Find where the given text appears and provide that cell's center as [X, Y] coordinate. 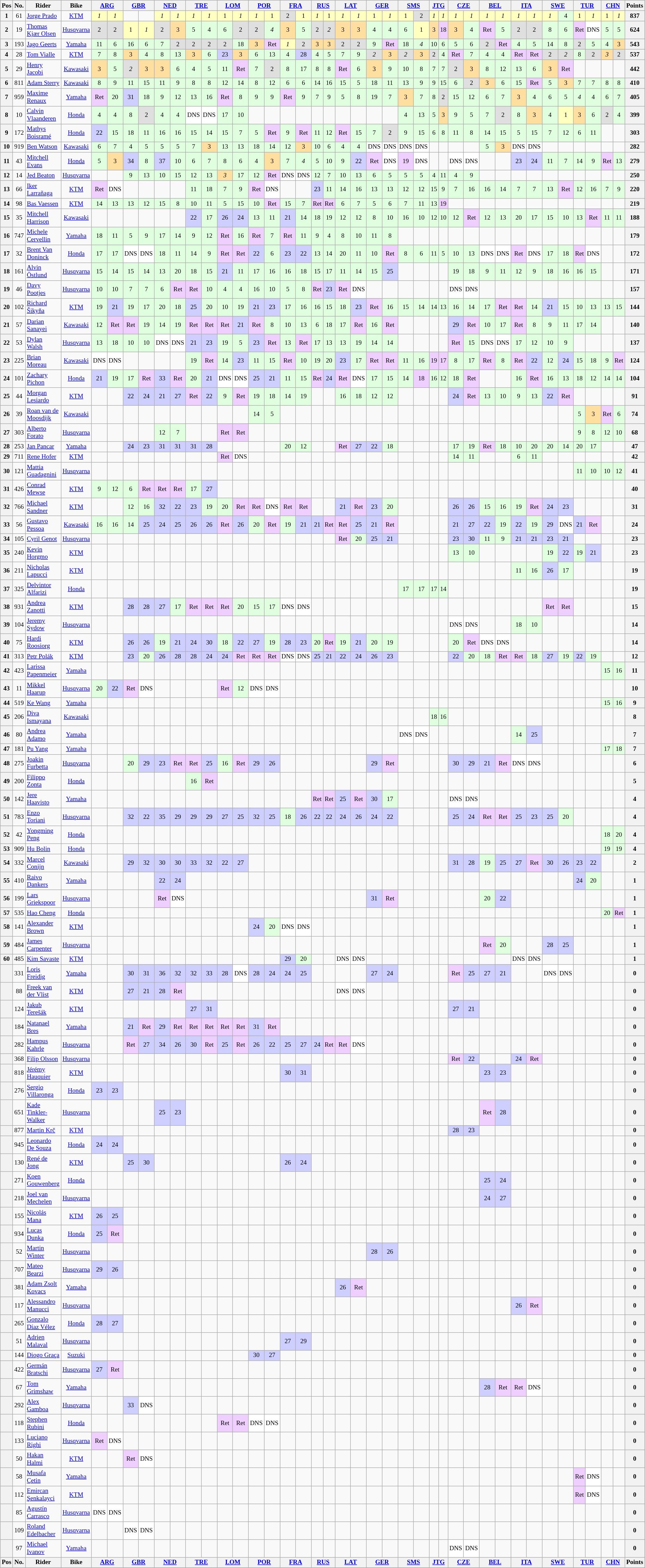
Delvintor Alfarizi [43, 589]
Mitchell Evans [43, 161]
Gustavo Pessoa [43, 525]
Lucas Dunka [43, 1234]
Andrea Zanotti [43, 607]
Adam Zsolt Kovacs [43, 1288]
Emircan Şenkalayci [43, 1495]
88 [19, 991]
423 [19, 671]
199 [19, 899]
Morgan Lesiardo [43, 397]
97 [19, 1548]
Jorge Prado [43, 16]
Diogo Graça [43, 1355]
426 [19, 489]
537 [635, 55]
Adam Sterry [43, 83]
102 [19, 307]
Germán Bratschi [43, 1370]
161 [19, 271]
74 [635, 414]
651 [19, 1113]
181 [19, 749]
Joakin Furbetta [43, 763]
Brian Moreau [43, 361]
Alex Gamboa [43, 1405]
141 [19, 927]
Pu Yang [43, 749]
484 [19, 945]
Jago Geerts [43, 44]
Martin Krč [43, 1131]
766 [19, 507]
Gonzalo Díaz Vélez [43, 1323]
Roan van de Moosdijk [43, 414]
Iker Larrañaga [43, 190]
945 [19, 1145]
Jan Pancar [43, 446]
543 [635, 44]
Marcel Conijn [43, 863]
Mattia Guadagnini [43, 471]
909 [19, 849]
206 [19, 717]
485 [19, 959]
140 [635, 325]
Alberto Forato [43, 432]
218 [19, 1198]
Hakan Halmi [43, 1459]
Mikkel Haarup [43, 689]
Hao Cheng [43, 913]
Yongming Peng [43, 835]
Martin Winter [43, 1252]
250 [635, 175]
Mitchell Harrison [43, 218]
René de Jong [43, 1163]
75 [19, 643]
Michael Sandner [43, 507]
Mathys Boisramé [43, 133]
Ke Wang [43, 703]
959 [19, 97]
133 [19, 1441]
Richard Šikyňa [43, 307]
Kade Tinkler-Walker [43, 1113]
109 [19, 1530]
130 [19, 1163]
Jérémy Hauquier [43, 1073]
519 [19, 703]
98 [19, 204]
66 [19, 190]
Jakub Terešák [43, 1009]
332 [19, 863]
313 [19, 657]
55 [7, 881]
Cyril Genot [43, 539]
240 [19, 553]
Loris Freidig [43, 973]
219 [635, 204]
45 [7, 717]
184 [19, 1027]
707 [19, 1270]
Stephen Rubini [43, 1423]
271 [19, 1180]
Ben Watson [43, 147]
818 [19, 1073]
Larissa Papenmeier [43, 671]
Suzuki [76, 1355]
Alvin Östlund [43, 271]
Alessandro Manucci [43, 1306]
60 [7, 959]
325 [19, 589]
80 [19, 735]
Petr Polák [43, 657]
Kevin Horgmo [43, 553]
Henry Jacobi [43, 69]
Alexander Brown [43, 927]
Michele Cervellin [43, 236]
Diva Ismayana [43, 717]
48 [7, 763]
331 [19, 973]
Bas Vaessen [43, 204]
368 [19, 1059]
Enzo Toriani [43, 817]
Tom Vialle [43, 55]
68 [635, 432]
Mateo Bearzi [43, 1270]
105 [19, 539]
747 [19, 236]
54 [7, 863]
193 [19, 44]
292 [19, 1405]
535 [19, 913]
Lars Griekspoor [43, 899]
Zachary Pichon [43, 379]
188 [635, 218]
Davy Pootjes [43, 289]
442 [635, 69]
225 [19, 361]
Maxime Renaux [43, 97]
171 [635, 271]
49 [7, 781]
Leonardo De Souza [43, 1145]
276 [19, 1091]
Joel van Mechelen [43, 1198]
101 [19, 379]
137 [635, 343]
67 [19, 1387]
Musafa Çetin [43, 1477]
Agustín Carrasco [43, 1513]
837 [635, 16]
Darian Sanayei [43, 325]
253 [19, 446]
38 [7, 607]
Calvin Vlaanderen [43, 115]
117 [19, 1306]
279 [635, 161]
179 [635, 236]
Natanael Bres [43, 1027]
155 [19, 1216]
Nicolás Mana [43, 1216]
811 [19, 83]
931 [19, 607]
711 [19, 457]
Conrad Mewse [43, 489]
275 [19, 763]
220 [635, 190]
Sergio Villaronga [43, 1091]
Dylan Walsh [43, 343]
112 [19, 1495]
919 [19, 147]
265 [19, 1323]
59 [7, 945]
142 [19, 799]
Hardi Roosiorg [43, 643]
Hu Bolin [43, 849]
Rene Hofer [43, 457]
61 [19, 16]
Freek van der Vlist [43, 991]
Thomas Kjær Olsen [43, 30]
624 [635, 30]
Jeremy Sydow [43, 625]
Andrea Adamo [43, 735]
85 [19, 1513]
Filippo Zonta [43, 781]
211 [19, 571]
Brent Van Doninck [43, 254]
Tom Grimshaw [43, 1387]
James Carpenter [43, 945]
381 [19, 1288]
157 [635, 289]
Raivo Dankers [43, 881]
399 [635, 115]
Filip Olsson [43, 1059]
783 [19, 817]
934 [19, 1234]
Kim Savaste [43, 959]
Jere Haavisto [43, 799]
877 [19, 1131]
Hampus Kahrle [43, 1045]
118 [19, 1423]
Nicholas Lapucci [43, 571]
Adrien Malaval [43, 1341]
Luciano Righi [43, 1441]
121 [19, 471]
Koen Gouwenberg [43, 1180]
405 [635, 97]
91 [635, 397]
Jed Beaton [43, 175]
Roland Edelbacher [43, 1530]
Michael Ivanov [43, 1548]
200 [19, 781]
422 [19, 1370]
